Capture the cell that displays the provided text and extract its (x, y) central coordinate. 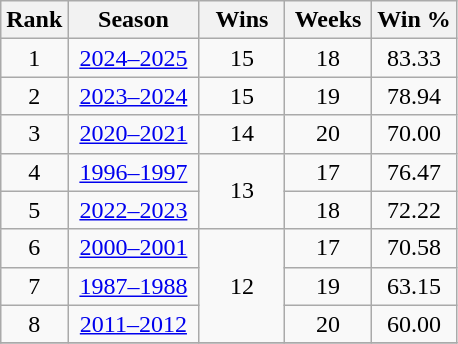
6 (34, 248)
1996–1997 (134, 172)
2024–2025 (134, 58)
2000–2001 (134, 248)
Wins (242, 20)
2011–2012 (134, 324)
3 (34, 134)
7 (34, 286)
1987–1988 (134, 286)
70.58 (414, 248)
83.33 (414, 58)
5 (34, 210)
14 (242, 134)
8 (34, 324)
Rank (34, 20)
Season (134, 20)
2023–2024 (134, 96)
63.15 (414, 286)
12 (242, 286)
Win % (414, 20)
60.00 (414, 324)
13 (242, 191)
78.94 (414, 96)
Weeks (328, 20)
76.47 (414, 172)
2 (34, 96)
1 (34, 58)
70.00 (414, 134)
72.22 (414, 210)
2022–2023 (134, 210)
2020–2021 (134, 134)
4 (34, 172)
